Find where the given text appears and provide that cell's center as [X, Y] coordinate. 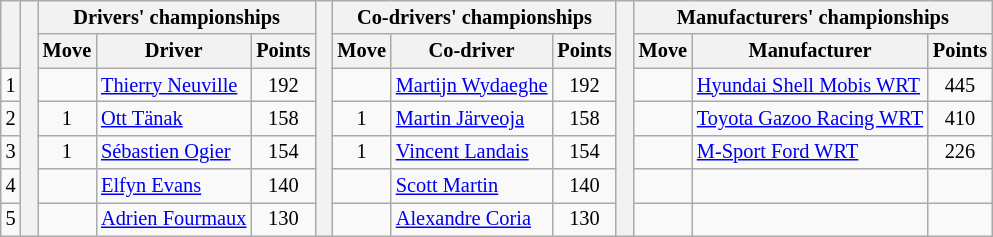
445 [960, 85]
Martin Järveoja [472, 118]
Toyota Gazoo Racing WRT [810, 118]
Sébastien Ogier [174, 152]
226 [960, 152]
M-Sport Ford WRT [810, 152]
Drivers' championships [177, 17]
Ott Tänak [174, 118]
Adrien Fourmaux [174, 219]
2 [11, 118]
5 [11, 219]
Martijn Wydaeghe [472, 85]
Manufacturers' championships [813, 17]
4 [11, 186]
Hyundai Shell Mobis WRT [810, 85]
Alexandre Coria [472, 219]
Co-driver [472, 51]
3 [11, 152]
Elfyn Evans [174, 186]
Thierry Neuville [174, 85]
410 [960, 118]
Scott Martin [472, 186]
Co-drivers' championships [475, 17]
Driver [174, 51]
Vincent Landais [472, 152]
Manufacturer [810, 51]
